From the cell containing the given text, extract its center point as [x, y] coordinate. 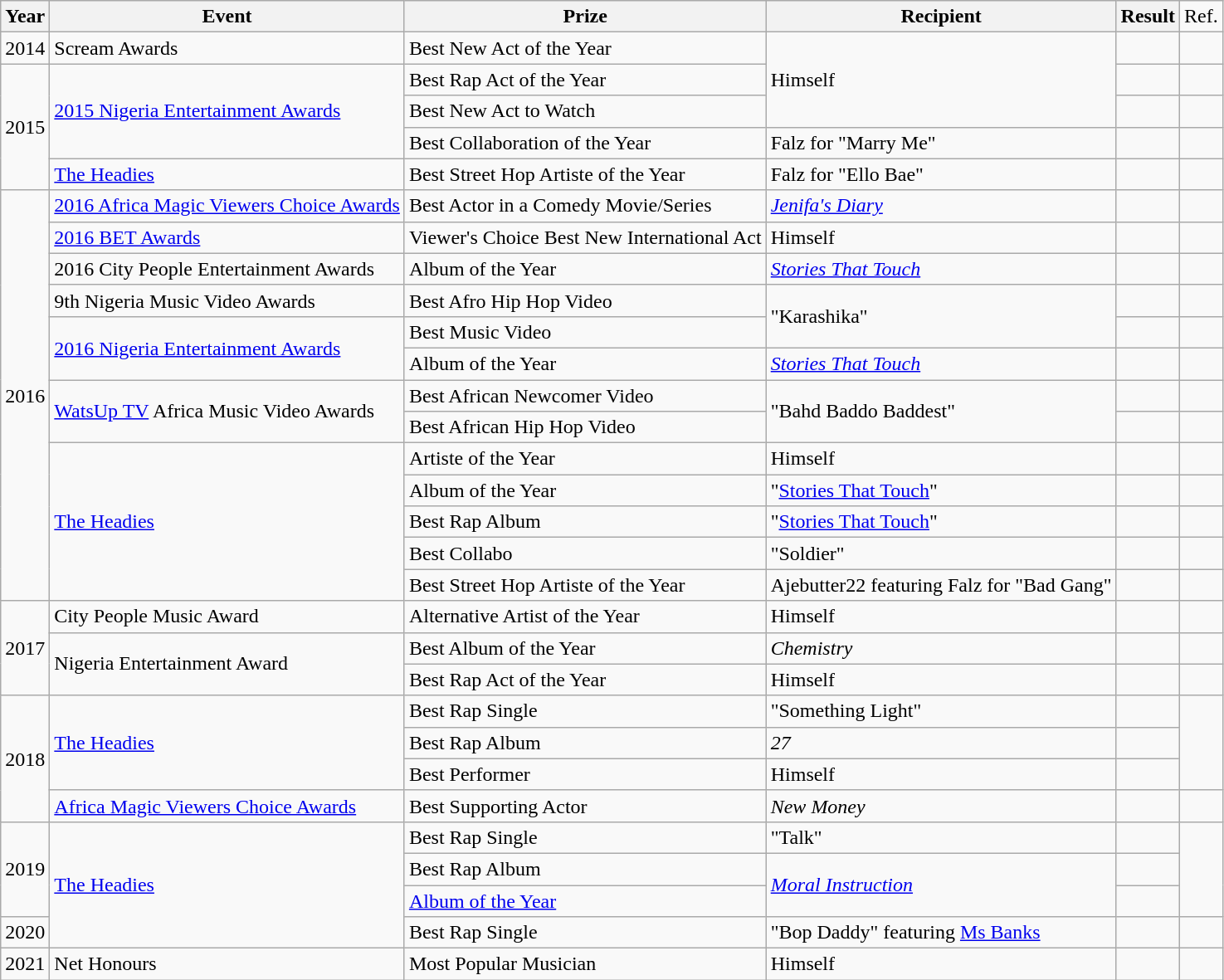
2016 Africa Magic Viewers Choice Awards [227, 206]
2016 [25, 395]
"Soldier" [941, 553]
Best Music Video [585, 332]
Scream Awards [227, 48]
Africa Magic Viewers Choice Awards [227, 806]
9th Nigeria Music Video Awards [227, 300]
"Bahd Baddo Baddest" [941, 412]
Best Performer [585, 774]
"Karashika" [941, 316]
"Talk" [941, 837]
2015 Nigeria Entertainment Awards [227, 111]
WatsUp TV Africa Music Video Awards [227, 412]
2016 Nigeria Entertainment Awards [227, 348]
Best Collaboration of the Year [585, 143]
City People Music Award [227, 617]
2020 [25, 933]
2016 City People Entertainment Awards [227, 269]
Year [25, 17]
Best African Newcomer Video [585, 396]
Result [1148, 17]
2016 BET Awards [227, 237]
Moral Instruction [941, 885]
Nigeria Entertainment Award [227, 664]
Chemistry [941, 648]
Event [227, 17]
Best African Hip Hop Video [585, 427]
Best New Act to Watch [585, 111]
Viewer's Choice Best New International Act [585, 237]
Best Afro Hip Hop Video [585, 300]
Ref. [1201, 17]
New Money [941, 806]
Best Actor in a Comedy Movie/Series [585, 206]
Best Album of the Year [585, 648]
Prize [585, 17]
2018 [25, 758]
Best New Act of the Year [585, 48]
Recipient [941, 17]
2014 [25, 48]
27 [941, 743]
Falz for "Ello Bae" [941, 174]
2017 [25, 648]
Net Honours [227, 964]
"Something Light" [941, 711]
Best Supporting Actor [585, 806]
"Bop Daddy" featuring Ms Banks [941, 933]
Alternative Artist of the Year [585, 617]
Best Collabo [585, 553]
2015 [25, 127]
Most Popular Musician [585, 964]
2021 [25, 964]
Artiste of the Year [585, 459]
Ajebutter22 featuring Falz for "Bad Gang" [941, 585]
Falz for "Marry Me" [941, 143]
Jenifa's Diary [941, 206]
2019 [25, 869]
